Find where the given text appears and provide that cell's center as [X, Y] coordinate. 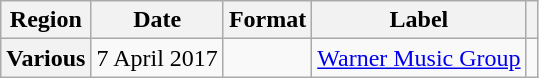
Format [267, 20]
7 April 2017 [157, 58]
Label [419, 20]
Warner Music Group [419, 58]
Date [157, 20]
Various [46, 58]
Region [46, 20]
